Identify which cell holds the provided text, then report its (x, y) central coordinate. 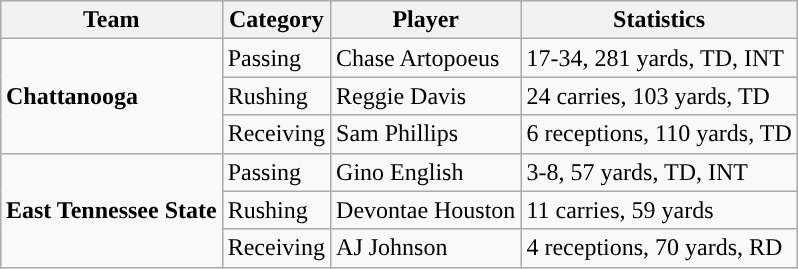
Chase Artopoeus (426, 58)
17-34, 281 yards, TD, INT (659, 58)
24 carries, 103 yards, TD (659, 96)
Devontae Houston (426, 210)
4 receptions, 70 yards, RD (659, 248)
Gino English (426, 172)
East Tennessee State (111, 210)
Team (111, 20)
Statistics (659, 20)
AJ Johnson (426, 248)
6 receptions, 110 yards, TD (659, 134)
Chattanooga (111, 96)
11 carries, 59 yards (659, 210)
Sam Phillips (426, 134)
Category (276, 20)
3-8, 57 yards, TD, INT (659, 172)
Reggie Davis (426, 96)
Player (426, 20)
